Determine the [x, y] coordinate at the center of the cell enclosing the given text.  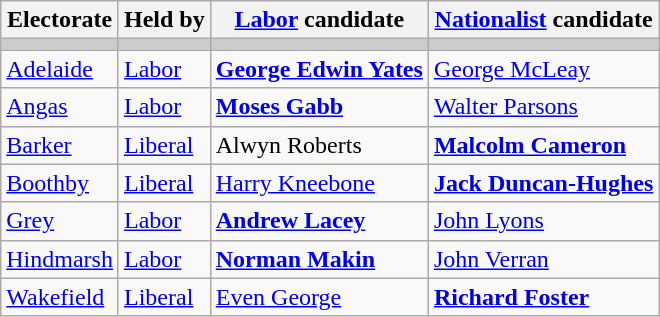
Norman Makin [319, 259]
Adelaide [60, 69]
Held by [164, 20]
Wakefield [60, 297]
Malcolm Cameron [543, 145]
Electorate [60, 20]
Angas [60, 107]
Harry Kneebone [319, 183]
Labor candidate [319, 20]
Moses Gabb [319, 107]
John Verran [543, 259]
Andrew Lacey [319, 221]
Richard Foster [543, 297]
Grey [60, 221]
Hindmarsh [60, 259]
George Edwin Yates [319, 69]
Nationalist candidate [543, 20]
Alwyn Roberts [319, 145]
Even George [319, 297]
John Lyons [543, 221]
Walter Parsons [543, 107]
Barker [60, 145]
Boothby [60, 183]
Jack Duncan-Hughes [543, 183]
George McLeay [543, 69]
